Determine the (X, Y) coordinate at the center of the cell enclosing the given text.  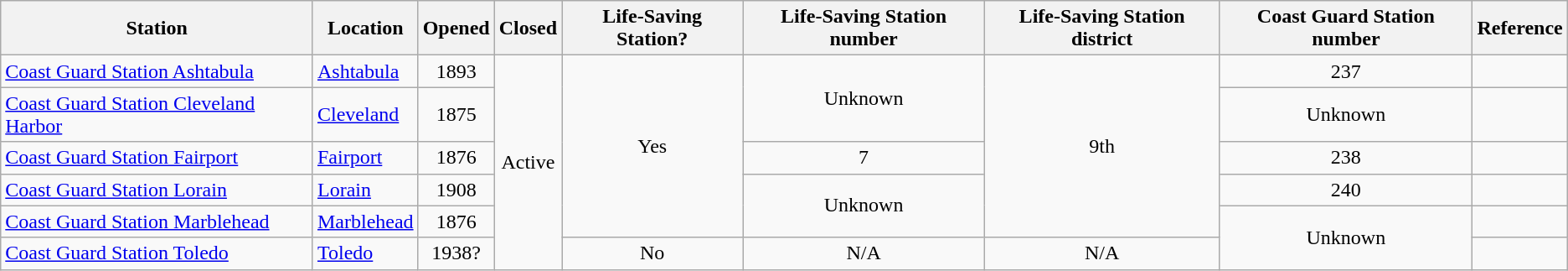
Coast Guard Station Lorain (157, 190)
237 (1346, 71)
Reference (1519, 29)
Life-Saving Station district (1102, 29)
Coast Guard Station number (1346, 29)
No (652, 253)
Coast Guard Station Cleveland Harbor (157, 114)
Ashtabula (365, 71)
Coast Guard Station Fairport (157, 158)
Coast Guard Station Marblehead (157, 221)
238 (1346, 158)
Life-Saving Station? (652, 29)
Location (365, 29)
Fairport (365, 158)
Active (528, 163)
Life-Saving Station number (864, 29)
1893 (456, 71)
7 (864, 158)
240 (1346, 190)
Closed (528, 29)
Station (157, 29)
Lorain (365, 190)
1875 (456, 114)
Cleveland (365, 114)
9th (1102, 146)
Marblehead (365, 221)
1908 (456, 190)
Yes (652, 146)
Coast Guard Station Toledo (157, 253)
1938? (456, 253)
Coast Guard Station Ashtabula (157, 71)
Opened (456, 29)
Toledo (365, 253)
